Return (x, y) of the center of cell containing provided text 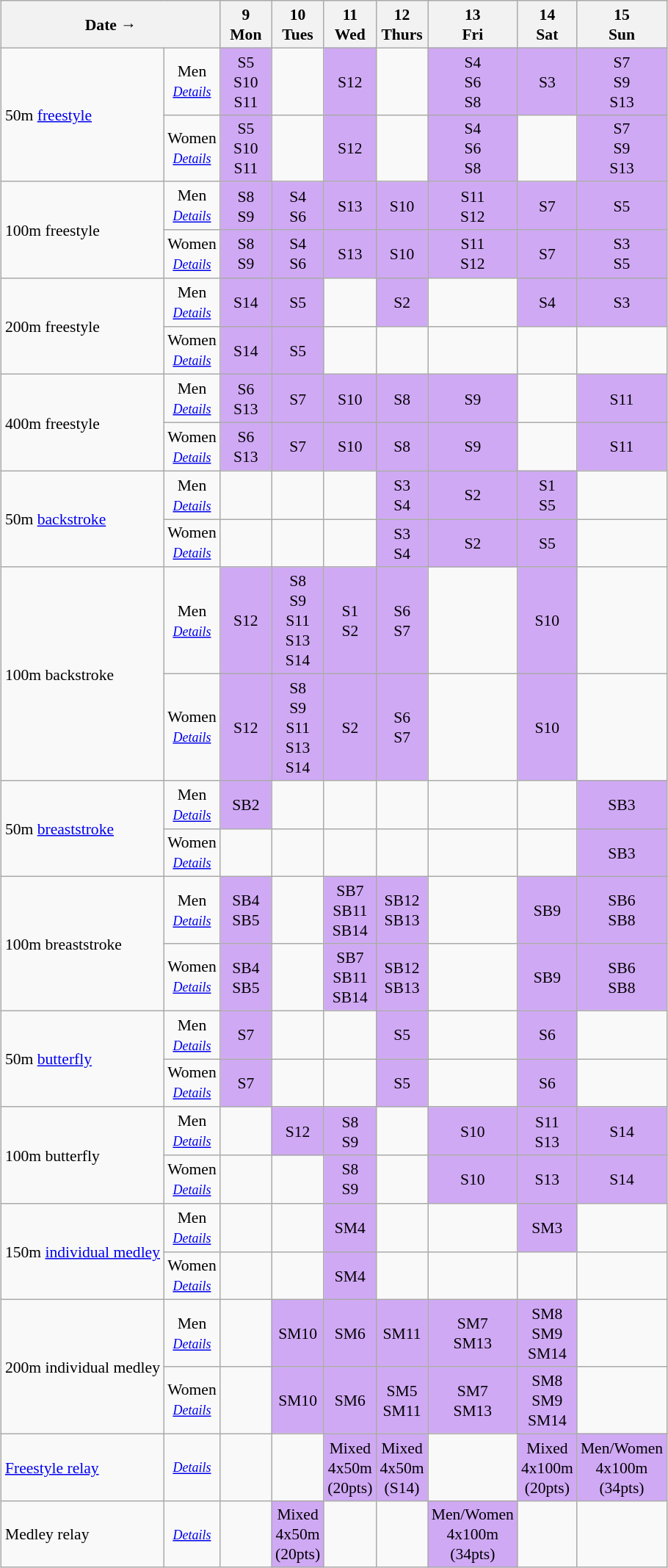
200m freestyle (82, 326)
12Thurs (402, 24)
50m breaststroke (82, 828)
SM11 (402, 1334)
SB2 (246, 804)
S11S13 (548, 1131)
Mixed4x100m (20pts) (548, 1467)
S3S5 (622, 254)
11Wed (349, 24)
S1S2 (349, 620)
Mixed4x50m (S14) (402, 1467)
100m freestyle (82, 229)
100m breaststroke (82, 944)
SM5SM11 (402, 1400)
Freestyle relay (82, 1467)
50m backstroke (82, 519)
S4 (548, 302)
15Sun (622, 24)
9Mon (246, 24)
S1S5 (548, 495)
50m freestyle (82, 115)
100m backstroke (82, 673)
100m butterfly (82, 1155)
200m individual medley (82, 1367)
13Fri (473, 24)
150m individual medley (82, 1251)
SM3 (548, 1227)
400m freestyle (82, 423)
50m butterfly (82, 1059)
Medley relay (82, 1533)
Date → (111, 24)
10Tues (298, 24)
14Sat (548, 24)
